Identify which cell holds the provided text, then report its [X, Y] central coordinate. 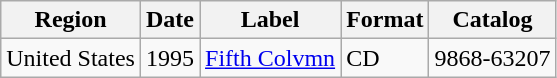
Format [385, 20]
1995 [170, 58]
United States [71, 58]
Catalog [492, 20]
CD [385, 58]
9868-63207 [492, 58]
Region [71, 20]
Fifth Colvmn [270, 58]
Date [170, 20]
Label [270, 20]
